For the text-containing cell, return its midpoint in [x, y] coordinate format. 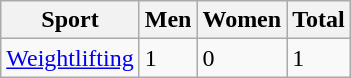
Men [168, 20]
Total [319, 20]
Sport [70, 20]
Weightlifting [70, 58]
Women [242, 20]
0 [242, 58]
